Return (X, Y) of the center of cell containing provided text 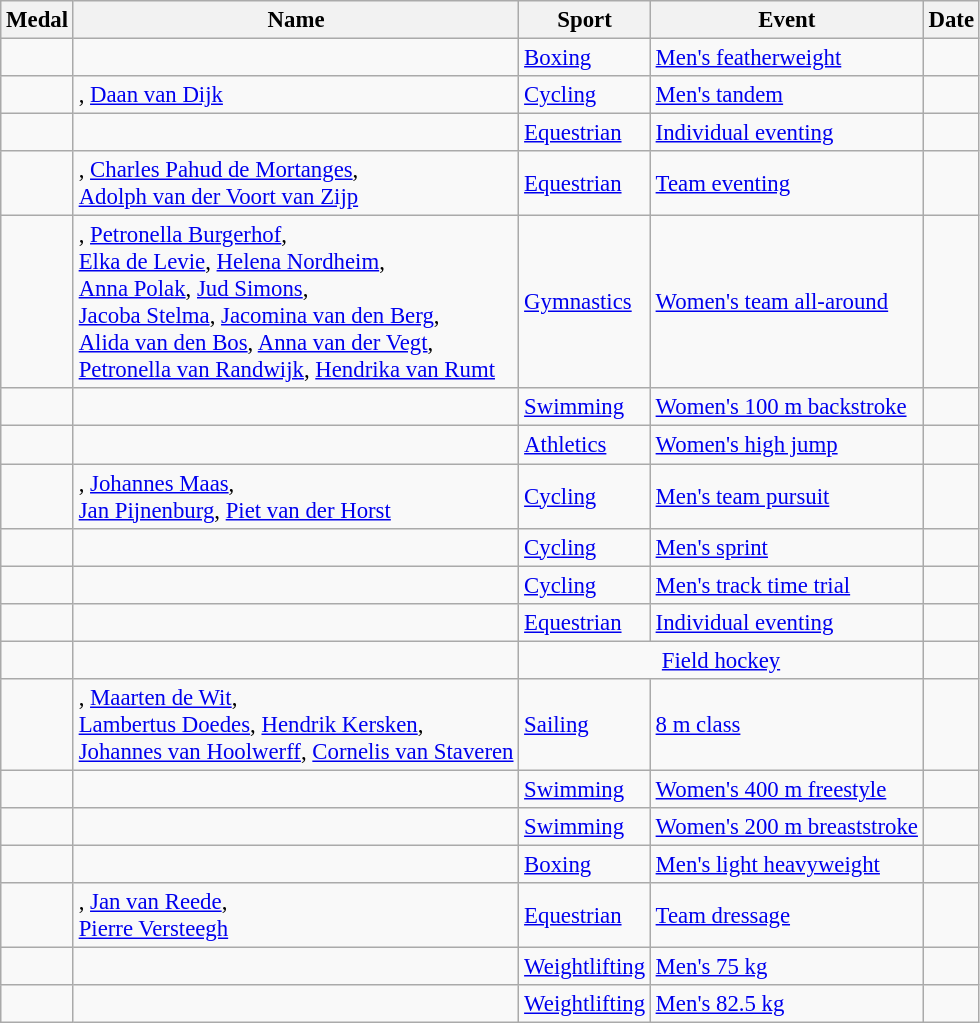
Gymnastics (585, 302)
Event (786, 20)
, Maarten de Wit,Lambertus Doedes, Hendrik Kersken,Johannes van Hoolwerff, Cornelis van Staveren (296, 725)
Medal (38, 20)
Sailing (585, 725)
Men's light heavyweight (786, 864)
Men's track time trial (786, 585)
Men's 82.5 kg (786, 1004)
Date (951, 20)
Men's 75 kg (786, 967)
, Johannes Maas,Jan Pijnenburg, Piet van der Horst (296, 496)
Men's featherweight (786, 58)
Women's 100 m backstroke (786, 407)
Team eventing (786, 184)
Men's sprint (786, 547)
Athletics (585, 445)
Women's 200 m breaststroke (786, 827)
Sport (585, 20)
Team dressage (786, 916)
, Daan van Dijk (296, 95)
Name (296, 20)
Field hockey (721, 660)
Women's high jump (786, 445)
Men's tandem (786, 95)
, Jan van Reede,Pierre Versteegh (296, 916)
8 m class (786, 725)
Women's team all-around (786, 302)
Men's team pursuit (786, 496)
, Charles Pahud de Mortanges,Adolph van der Voort van Zijp (296, 184)
Women's 400 m freestyle (786, 789)
